Provide the (x, y) coordinate of the cell's center where the given text is located.  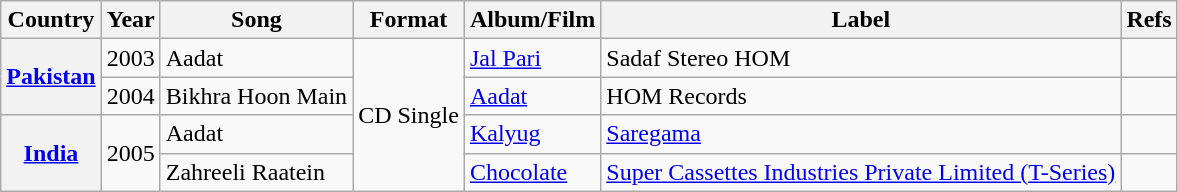
Format (409, 20)
Song (256, 20)
Super Cassettes Industries Private Limited (T-Series) (861, 172)
Chocolate (532, 172)
Bikhra Hoon Main (256, 96)
India (51, 153)
Album/Film (532, 20)
CD Single (409, 115)
2005 (130, 153)
Pakistan (51, 77)
2003 (130, 58)
Sadaf Stereo HOM (861, 58)
2004 (130, 96)
Saregama (861, 134)
HOM Records (861, 96)
Year (130, 20)
Zahreeli Raatein (256, 172)
Kalyug (532, 134)
Refs (1149, 20)
Country (51, 20)
Label (861, 20)
Jal Pari (532, 58)
